Find where the given text appears and provide that cell's center as (X, Y) coordinate. 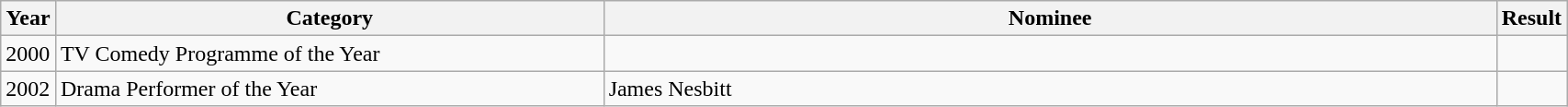
James Nesbitt (1050, 89)
2002 (28, 89)
Category (329, 18)
TV Comedy Programme of the Year (329, 53)
2000 (28, 53)
Result (1531, 18)
Nominee (1050, 18)
Year (28, 18)
Drama Performer of the Year (329, 89)
